Identify which cell holds the provided text, then report its (x, y) central coordinate. 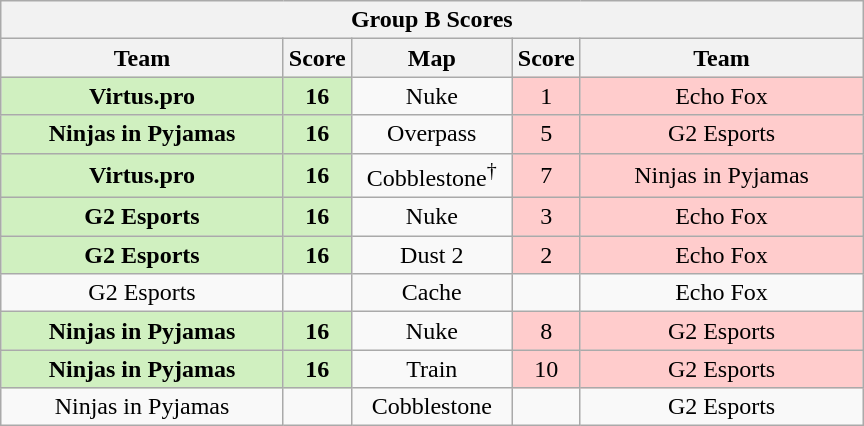
Overpass (432, 134)
8 (546, 331)
1 (546, 96)
Cache (432, 293)
Cobblestone† (432, 176)
Dust 2 (432, 255)
Map (432, 58)
2 (546, 255)
3 (546, 217)
Group B Scores (432, 20)
7 (546, 176)
5 (546, 134)
Train (432, 369)
10 (546, 369)
Cobblestone (432, 407)
